Provide the (X, Y) coordinate of the cell's center where the given text is located.  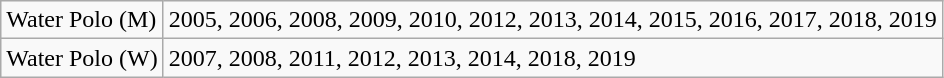
2007, 2008, 2011, 2012, 2013, 2014, 2018, 2019 (552, 58)
2005, 2006, 2008, 2009, 2010, 2012, 2013, 2014, 2015, 2016, 2017, 2018, 2019 (552, 20)
Water Polo (W) (82, 58)
Water Polo (M) (82, 20)
